Return the (X, Y) coordinate for the center point of the cell that contains the specified text.  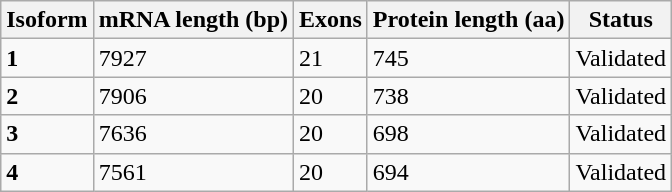
Protein length (aa) (468, 20)
694 (468, 172)
Exons (331, 20)
4 (47, 172)
698 (468, 134)
1 (47, 58)
738 (468, 96)
mRNA length (bp) (193, 20)
2 (47, 96)
7906 (193, 96)
Isoform (47, 20)
3 (47, 134)
Status (621, 20)
745 (468, 58)
21 (331, 58)
7561 (193, 172)
7636 (193, 134)
7927 (193, 58)
